Capture the cell that displays the provided text and extract its [X, Y] central coordinate. 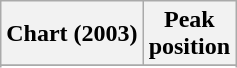
Peakposition [189, 34]
Chart (2003) [72, 34]
